Identify which cell holds the provided text, then report its [x, y] central coordinate. 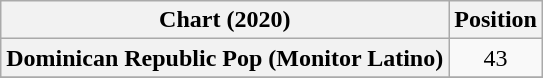
Dominican Republic Pop (Monitor Latino) [225, 58]
43 [496, 58]
Position [496, 20]
Chart (2020) [225, 20]
